Determine the (X, Y) coordinate at the center of the cell enclosing the given text.  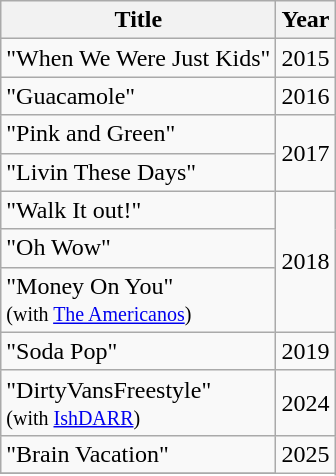
Year (306, 20)
2025 (306, 454)
"Pink and Green" (138, 134)
"Livin These Days" (138, 172)
"Brain Vacation" (138, 454)
Title (138, 20)
"Oh Wow" (138, 248)
"DirtyVansFreestyle"(with IshDARR) (138, 402)
2015 (306, 58)
2016 (306, 96)
"When We Were Just Kids" (138, 58)
2024 (306, 402)
2017 (306, 153)
"Money On You"(with The Americanos) (138, 300)
2019 (306, 351)
"Soda Pop" (138, 351)
"Guacamole" (138, 96)
2018 (306, 262)
"Walk It out!" (138, 210)
